Extract the [X, Y] coordinate from the center of the cell holding the provided text.  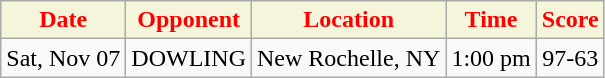
Date [64, 20]
97-63 [570, 58]
New Rochelle, NY [349, 58]
DOWLING [189, 58]
1:00 pm [491, 58]
Score [570, 20]
Location [349, 20]
Sat, Nov 07 [64, 58]
Time [491, 20]
Opponent [189, 20]
